Find where the given text appears and provide that cell's center as [X, Y] coordinate. 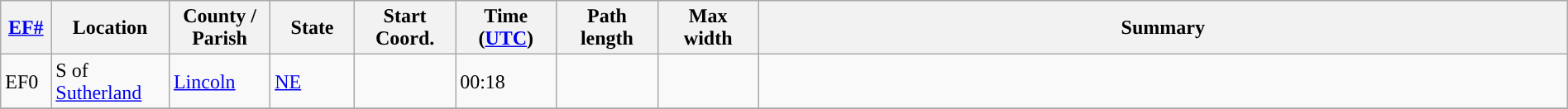
Time (UTC) [506, 28]
Start Coord. [404, 28]
NE [313, 81]
EF0 [26, 81]
S of Sutherland [111, 81]
Max width [708, 28]
Location [111, 28]
County / Parish [219, 28]
Path length [607, 28]
00:18 [506, 81]
EF# [26, 28]
Summary [1163, 28]
Lincoln [219, 81]
State [313, 28]
